Scan for the cell matching the given text and deliver its [x, y] coordinate at center. 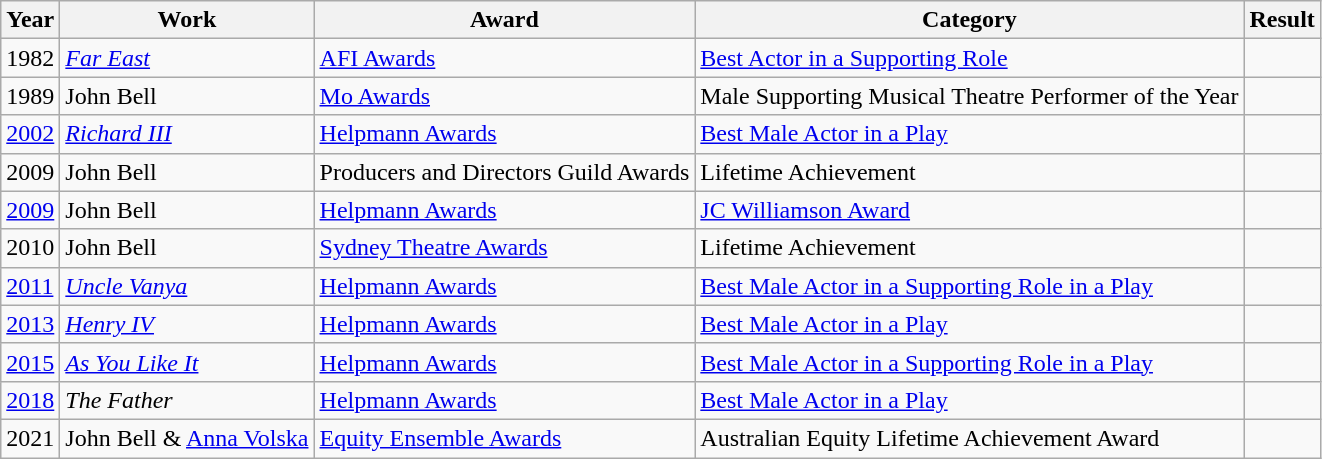
Producers and Directors Guild Awards [504, 172]
2021 [30, 438]
Award [504, 20]
AFI Awards [504, 58]
Sydney Theatre Awards [504, 248]
Category [970, 20]
The Father [187, 400]
As You Like It [187, 362]
2010 [30, 248]
Equity Ensemble Awards [504, 438]
John Bell & Anna Volska [187, 438]
Far East [187, 58]
Work [187, 20]
2018 [30, 400]
1989 [30, 96]
2002 [30, 134]
2013 [30, 324]
Result [1282, 20]
2011 [30, 286]
Henry IV [187, 324]
Year [30, 20]
Richard III [187, 134]
Mo Awards [504, 96]
2015 [30, 362]
Best Actor in a Supporting Role [970, 58]
Uncle Vanya [187, 286]
1982 [30, 58]
Male Supporting Musical Theatre Performer of the Year [970, 96]
JC Williamson Award [970, 210]
Australian Equity Lifetime Achievement Award [970, 438]
